From the cell containing the given text, extract its center point as (x, y) coordinate. 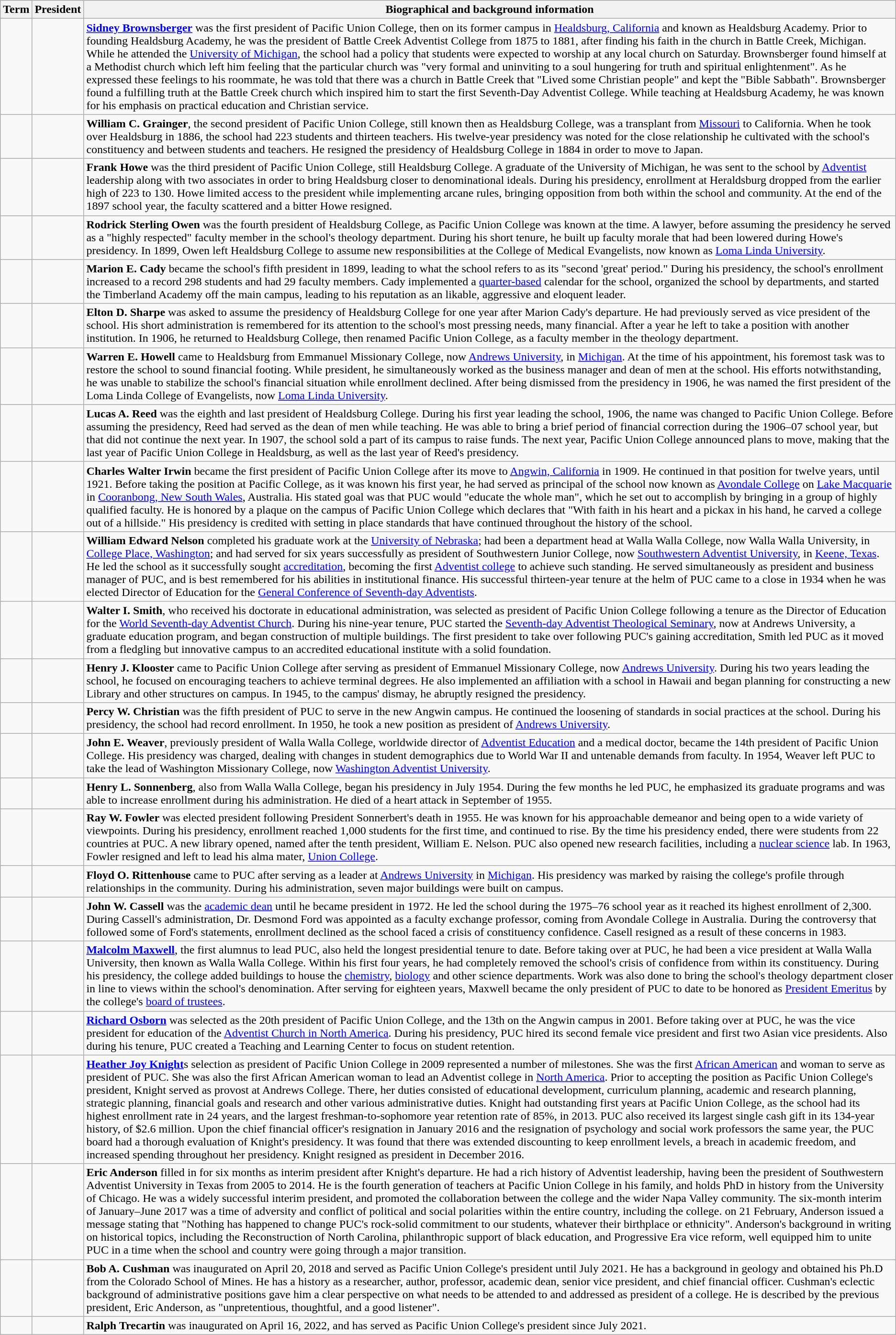
Ralph Trecartin was inaugurated on April 16, 2022, and has served as Pacific Union College's president since July 2021. (490, 1325)
Term (16, 10)
President (58, 10)
Biographical and background information (490, 10)
